Determine the [x, y] coordinate at the center of the cell enclosing the given text.  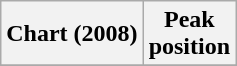
Chart (2008) [72, 34]
Peakposition [189, 34]
